Identify which cell holds the provided text, then report its (X, Y) central coordinate. 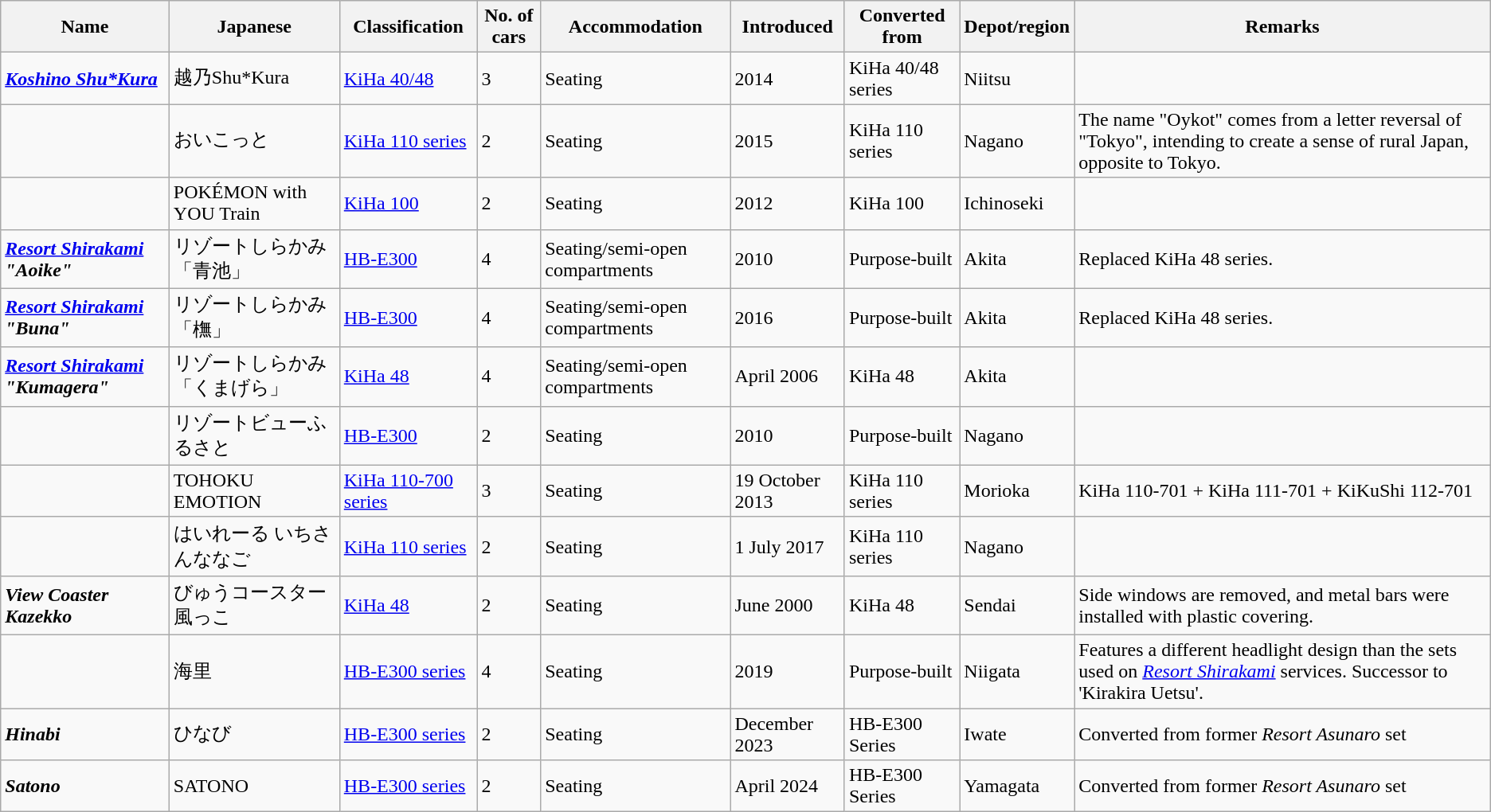
Koshino Shu*Kura (85, 78)
Resort Shirakami "Kumagera" (85, 377)
Side windows are removed, and metal bars were installed with plastic covering. (1282, 605)
1 July 2017 (788, 546)
June 2000 (788, 605)
2014 (788, 78)
SATONO (254, 787)
Classification (408, 27)
April 2006 (788, 377)
Remarks (1282, 27)
KiHa 40/48 series (902, 78)
リゾートしらかみ「くまげら」 (254, 377)
View Coaster Kazekko (85, 605)
December 2023 (788, 734)
Sendai (1017, 605)
No. of cars (509, 27)
Morioka (1017, 490)
ひなび (254, 734)
越乃Shu*Kura (254, 78)
KiHa 40/48 (408, 78)
びゅうコースター風っこ (254, 605)
Ichinoseki (1017, 204)
Japanese (254, 27)
Hinabi (85, 734)
KiHa 110-701 + KiHa 111-701 + KiKuShi 112-701 (1282, 490)
2012 (788, 204)
Resort Shirakami "Aoike" (85, 259)
リゾートしらかみ「青池」 (254, 259)
Introduced (788, 27)
おいこっと (254, 141)
2016 (788, 318)
Depot/region (1017, 27)
Niigata (1017, 671)
POKÉMON with YOU Train (254, 204)
Satono (85, 787)
はいれーる いちさんななご (254, 546)
リゾートビューふるさと (254, 435)
2019 (788, 671)
Accommodation (636, 27)
Resort Shirakami "Buna" (85, 318)
海里 (254, 671)
Yamagata (1017, 787)
KiHa 110-700 series (408, 490)
19 October 2013 (788, 490)
Niitsu (1017, 78)
リゾートしらかみ「橅」 (254, 318)
The name "Oykot" comes from a letter reversal of "Tokyo", intending to create a sense of rural Japan, opposite to Tokyo. (1282, 141)
Iwate (1017, 734)
Features a different headlight design than the sets used on Resort Shirakami services. Successor to 'Kirakira Uetsu'. (1282, 671)
April 2024 (788, 787)
2015 (788, 141)
TOHOKU EMOTION (254, 490)
Name (85, 27)
Converted from (902, 27)
